For the text-containing cell, return its midpoint in (x, y) coordinate format. 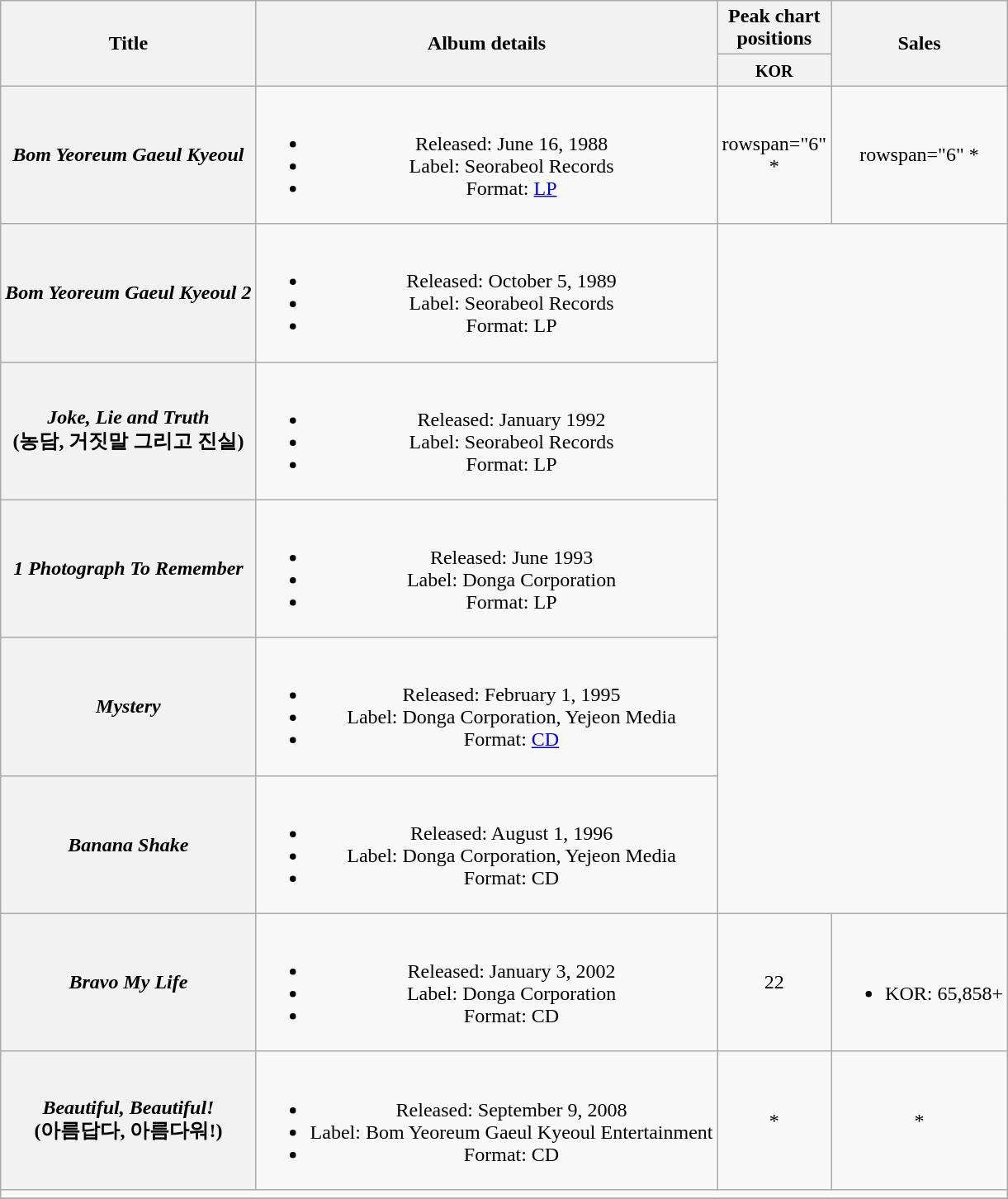
Album details (487, 43)
1 Photograph To Remember (129, 568)
Released: August 1, 1996Label: Donga Corporation, Yejeon MediaFormat: CD (487, 844)
Joke, Lie and Truth(농담, 거짓말 그리고 진실) (129, 431)
Sales (920, 43)
Banana Shake (129, 844)
Released: June 16, 1988Label: Seorabeol RecordsFormat: LP (487, 155)
Released: June 1993Label: Donga CorporationFormat: LP (487, 568)
Bravo My Life (129, 983)
Bom Yeoreum Gaeul Kyeoul 2 (129, 292)
Peak chart positions (774, 28)
Mystery (129, 707)
Beautiful, Beautiful!(아름답다, 아름다워!) (129, 1120)
Title (129, 43)
Released: January 1992Label: Seorabeol RecordsFormat: LP (487, 431)
Released: February 1, 1995Label: Donga Corporation, Yejeon MediaFormat: CD (487, 707)
KOR (774, 70)
Bom Yeoreum Gaeul Kyeoul (129, 155)
Released: January 3, 2002Label: Donga CorporationFormat: CD (487, 983)
Released: October 5, 1989Label: Seorabeol RecordsFormat: LP (487, 292)
Released: September 9, 2008Label: Bom Yeoreum Gaeul Kyeoul EntertainmentFormat: CD (487, 1120)
KOR: 65,858+ (920, 983)
22 (774, 983)
